Search for the cell housing the specified text and yield its (x, y) center coordinate. 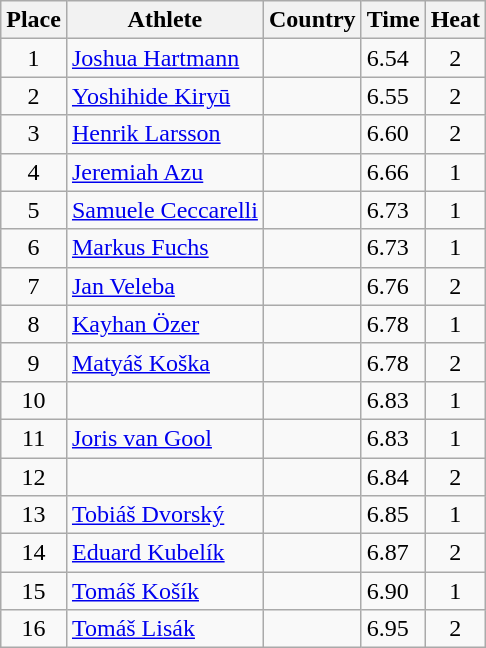
13 (34, 515)
10 (34, 400)
Tobiáš Dvorský (164, 515)
Joshua Hartmann (164, 58)
11 (34, 438)
8 (34, 324)
14 (34, 553)
12 (34, 477)
9 (34, 362)
6.87 (393, 553)
Joris van Gool (164, 438)
6.85 (393, 515)
6.76 (393, 286)
Place (34, 20)
6.55 (393, 96)
Yoshihide Kiryū (164, 96)
5 (34, 210)
Samuele Ceccarelli (164, 210)
6.54 (393, 58)
6.95 (393, 629)
Jeremiah Azu (164, 172)
Country (312, 20)
Athlete (164, 20)
Tomáš Lisák (164, 629)
7 (34, 286)
Markus Fuchs (164, 248)
Jan Veleba (164, 286)
6.60 (393, 134)
Matyáš Koška (164, 362)
Henrik Larsson (164, 134)
Tomáš Košík (164, 591)
6.84 (393, 477)
6 (34, 248)
6.66 (393, 172)
Kayhan Özer (164, 324)
Eduard Kubelík (164, 553)
3 (34, 134)
4 (34, 172)
16 (34, 629)
Time (393, 20)
Heat (455, 20)
15 (34, 591)
6.90 (393, 591)
